Detect which cell encompasses the target text, then output its (X, Y) center coordinate. 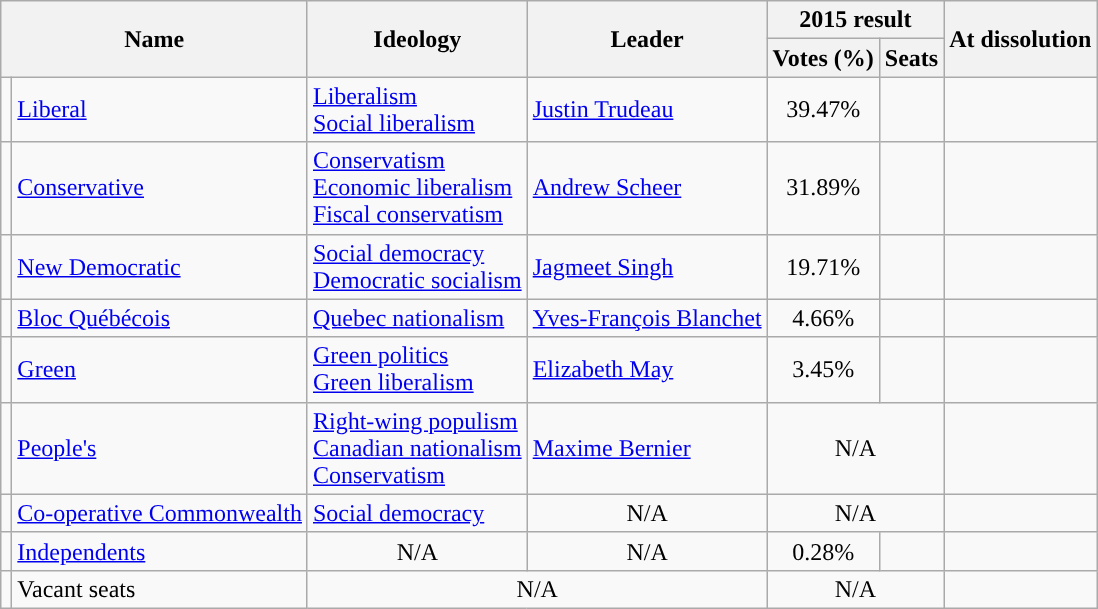
Social democracy (417, 513)
31.89% (823, 188)
Green (160, 370)
0.28% (823, 551)
LiberalismSocial liberalism (417, 110)
Vacant seats (160, 589)
Jagmeet Singh (647, 266)
New Democratic (160, 266)
Andrew Scheer (647, 188)
39.47% (823, 110)
Name (154, 39)
Liberal (160, 110)
Ideology (417, 39)
Yves-François Blanchet (647, 318)
ConservatismEconomic liberalismFiscal conservatism (417, 188)
Green politicsGreen liberalism (417, 370)
Bloc Québécois (160, 318)
Co-operative Commonwealth (160, 513)
Right-wing populismCanadian nationalismConservatism (417, 448)
Seats (911, 58)
Justin Trudeau (647, 110)
Conservative (160, 188)
People's (160, 448)
Elizabeth May (647, 370)
Quebec nationalism (417, 318)
3.45% (823, 370)
19.71% (823, 266)
2015 result (856, 20)
Independents (160, 551)
At dissolution (1020, 39)
Maxime Bernier (647, 448)
Social democracyDemocratic socialism (417, 266)
Leader (647, 39)
4.66% (823, 318)
Votes (%) (823, 58)
